Capture the cell that displays the provided text and extract its (X, Y) central coordinate. 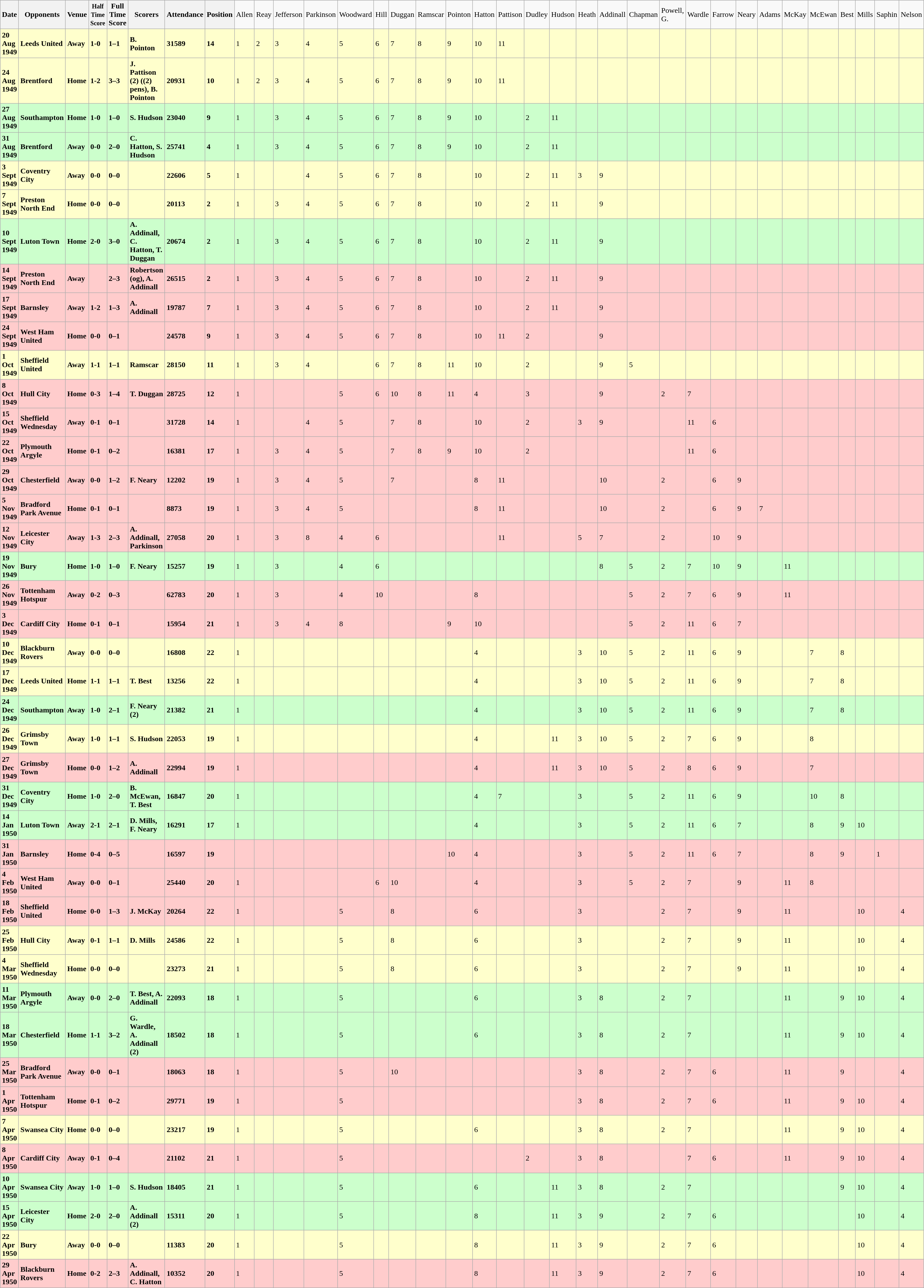
28725 (185, 394)
2-1 (98, 825)
22606 (185, 175)
McKay (795, 15)
26 Dec 1949 (9, 739)
Pattison (510, 15)
3 Sept 1949 (9, 175)
Hudson (563, 15)
G. Wardle, A. Addinall (2) (147, 1035)
Saphin (887, 15)
16381 (185, 451)
17 Dec 1949 (9, 681)
D. Mills, F. Neary (147, 825)
27 Dec 1949 (9, 767)
17 Sept 1949 (9, 307)
Addinall (612, 15)
16597 (185, 854)
14 Jan 1950 (9, 825)
Reay (264, 15)
18502 (185, 1035)
14 Sept 1949 (9, 278)
21102 (185, 1158)
24586 (185, 940)
8873 (185, 509)
Best (847, 15)
23040 (185, 118)
22053 (185, 739)
25 Mar 1950 (9, 1072)
29 Oct 1949 (9, 480)
Attendance (185, 15)
Heath (587, 15)
29771 (185, 1101)
18063 (185, 1072)
22 Oct 1949 (9, 451)
Full Time Score (117, 15)
4 Mar 1950 (9, 969)
T. Best, A. Addinall (147, 998)
4 Feb 1950 (9, 883)
12 (220, 394)
Wardle (698, 15)
1-3 (98, 537)
31 Dec 1949 (9, 796)
Pointon (459, 15)
0–5 (117, 854)
12 Nov 1949 (9, 537)
T. Duggan (147, 394)
A. Addinall, Parkinson (147, 537)
A. Addinall (2) (147, 1216)
Woodward (355, 15)
22 Apr 1950 (9, 1245)
B. McEwan, T. Best (147, 796)
7 Apr 1950 (9, 1130)
18 Mar 1950 (9, 1035)
Nelson (912, 15)
0-3 (98, 394)
25741 (185, 147)
22994 (185, 767)
29 Apr 1950 (9, 1273)
10 Dec 1949 (9, 652)
15257 (185, 566)
Opponents (42, 15)
1 Apr 1950 (9, 1101)
15311 (185, 1216)
Venue (77, 15)
Jefferson (289, 15)
3–0 (117, 241)
31728 (185, 422)
Allen (244, 15)
A. Addinall, C. Hatton (147, 1273)
28150 (185, 365)
15 Apr 1950 (9, 1216)
Parkinson (320, 15)
Duggan (402, 15)
7 Sept 1949 (9, 204)
24 Aug 1949 (9, 81)
Position (220, 15)
25440 (185, 883)
Powell, G. (673, 15)
8 Apr 1950 (9, 1158)
20113 (185, 204)
Farrow (723, 15)
21382 (185, 710)
22093 (185, 998)
24 Dec 1949 (9, 710)
10352 (185, 1273)
13256 (185, 681)
16808 (185, 652)
3 Dec 1949 (9, 624)
Chapman (643, 15)
1 Oct 1949 (9, 365)
18405 (185, 1187)
12202 (185, 480)
24578 (185, 336)
Adams (770, 15)
3–2 (117, 1035)
B. Pointon (147, 43)
15 Oct 1949 (9, 422)
23273 (185, 969)
Half Time Score (98, 15)
0–3 (117, 595)
J. Pattison (2) ((2) pens), B. Pointon (147, 81)
J. McKay (147, 911)
18 Feb 1950 (9, 911)
20264 (185, 911)
D. Mills (147, 940)
31589 (185, 43)
10 Sept 1949 (9, 241)
10 Apr 1950 (9, 1187)
27 Aug 1949 (9, 118)
11383 (185, 1245)
20931 (185, 81)
Hatton (484, 15)
20674 (185, 241)
19 Nov 1949 (9, 566)
15954 (185, 624)
31 Jan 1950 (9, 854)
0-4 (98, 854)
F. Neary (2) (147, 710)
11 Mar 1950 (9, 998)
A. Addinall, C. Hatton, T. Duggan (147, 241)
23217 (185, 1130)
24 Sept 1949 (9, 336)
27058 (185, 537)
Robertson (og), A. Addinall (147, 278)
8 Oct 1949 (9, 394)
McEwan (823, 15)
16291 (185, 825)
0–4 (117, 1158)
Hill (381, 15)
Mills (865, 15)
19787 (185, 307)
T. Best (147, 681)
Dudley (537, 15)
20 Aug 1949 (9, 43)
Neary (747, 15)
Scorers (147, 15)
26 Nov 1949 (9, 595)
1–4 (117, 394)
62783 (185, 595)
16847 (185, 796)
31 Aug 1949 (9, 147)
25 Feb 1950 (9, 940)
C. Hatton, S. Hudson (147, 147)
26515 (185, 278)
5 Nov 1949 (9, 509)
3–3 (117, 81)
Date (9, 15)
